Extract the (x, y) coordinate from the center of the cell holding the provided text.  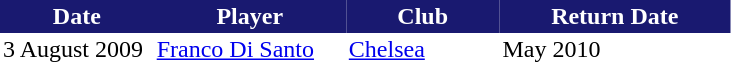
Club (423, 16)
Player (250, 16)
Date (77, 16)
Return Date (616, 16)
